Locate the cell with the specified text and output its (X, Y) center coordinate. 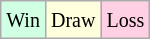
Draw (72, 20)
Loss (126, 20)
Win (24, 20)
